Pinpoint the cell where the given text exists, returning its [X, Y] midpoint coordinate. 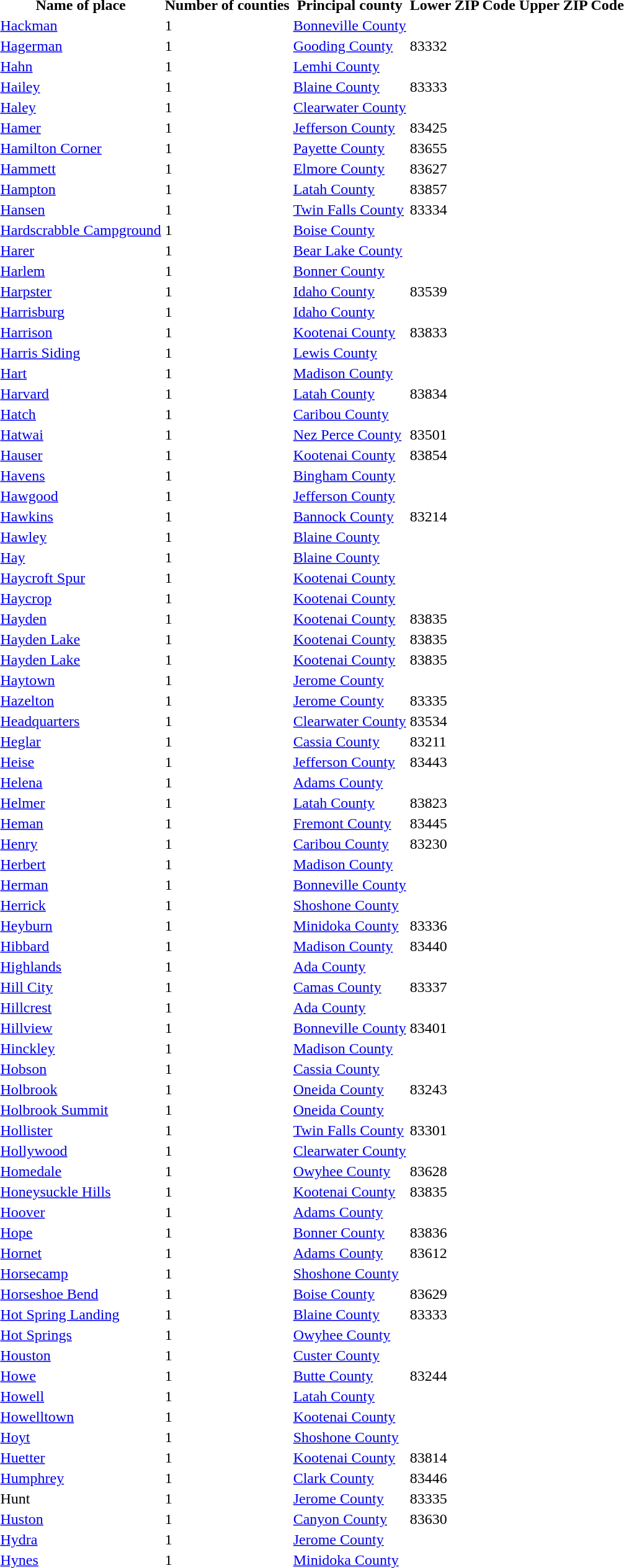
Bingham County [350, 476]
Canyon County [350, 1519]
83443 [463, 762]
83857 [463, 189]
83655 [463, 148]
Bannock County [350, 516]
83501 [463, 435]
83627 [463, 169]
83244 [463, 1376]
83230 [463, 844]
Butte County [350, 1376]
83440 [463, 946]
Elmore County [350, 169]
Fremont County [350, 823]
83823 [463, 803]
83446 [463, 1478]
83401 [463, 1028]
Lemhi County [350, 66]
83629 [463, 1294]
83834 [463, 394]
83612 [463, 1253]
83445 [463, 823]
Bear Lake County [350, 250]
Nez Perce County [350, 435]
83214 [463, 516]
83211 [463, 742]
83337 [463, 987]
Clark County [350, 1478]
Payette County [350, 148]
83814 [463, 1458]
83534 [463, 721]
83243 [463, 1089]
83539 [463, 291]
83854 [463, 455]
83628 [463, 1171]
83336 [463, 926]
Lewis County [350, 353]
83332 [463, 46]
Minidoka County [350, 926]
83334 [463, 210]
Custer County [350, 1355]
83425 [463, 128]
83836 [463, 1233]
83301 [463, 1130]
Camas County [350, 987]
Gooding County [350, 46]
83630 [463, 1519]
83833 [463, 332]
